Search for the cell housing the specified text and yield its [X, Y] center coordinate. 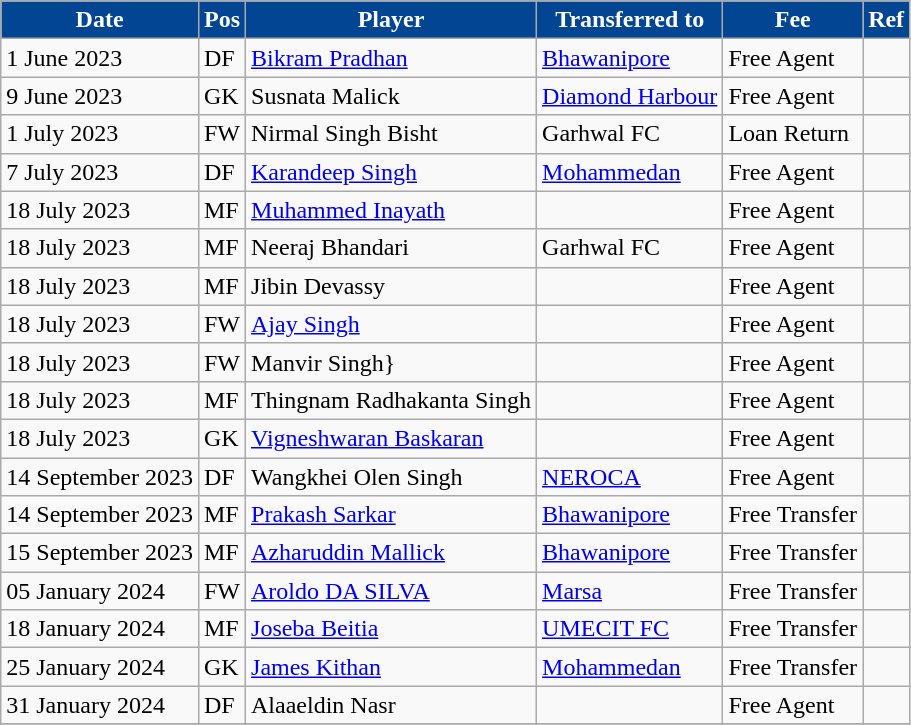
Pos [222, 20]
Neeraj Bhandari [392, 248]
7 July 2023 [100, 172]
Ajay Singh [392, 324]
Joseba Beitia [392, 629]
Nirmal Singh Bisht [392, 134]
1 July 2023 [100, 134]
Muhammed Inayath [392, 210]
Alaaeldin Nasr [392, 705]
Susnata Malick [392, 96]
Vigneshwaran Baskaran [392, 438]
Ref [886, 20]
Prakash Sarkar [392, 515]
Thingnam Radhakanta Singh [392, 400]
05 January 2024 [100, 591]
Fee [793, 20]
Azharuddin Mallick [392, 553]
Loan Return [793, 134]
18 January 2024 [100, 629]
NEROCA [630, 477]
Date [100, 20]
31 January 2024 [100, 705]
Bikram Pradhan [392, 58]
Jibin Devassy [392, 286]
Transferred to [630, 20]
Player [392, 20]
25 January 2024 [100, 667]
James Kithan [392, 667]
Wangkhei Olen Singh [392, 477]
9 June 2023 [100, 96]
Karandeep Singh [392, 172]
15 September 2023 [100, 553]
Marsa [630, 591]
1 June 2023 [100, 58]
Manvir Singh} [392, 362]
UMECIT FC [630, 629]
Diamond Harbour [630, 96]
Aroldo DA SILVA [392, 591]
